Detect which cell encompasses the target text, then output its [X, Y] center coordinate. 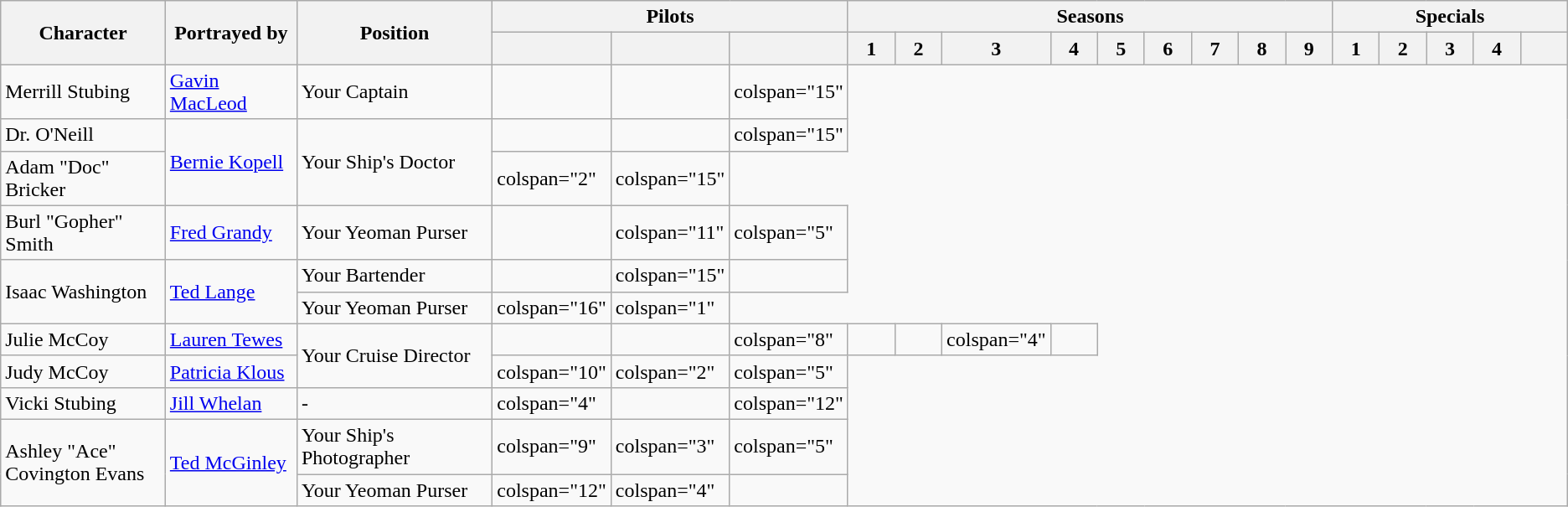
Your Captain [394, 92]
Isaac Washington [84, 292]
Ashley "Ace"Covington Evans [84, 463]
Bernie Kopell [231, 163]
colspan="11" [670, 233]
colspan="9" [552, 446]
Position [394, 33]
Dr. O'Neill [84, 135]
Vicki Stubing [84, 403]
Specials [1451, 17]
Patricia Klous [231, 371]
Fred Grandy [231, 233]
Merrill Stubing [84, 92]
- [394, 403]
Seasons [1090, 17]
Portrayed by [231, 33]
Julie McCoy [84, 339]
colspan="10" [552, 371]
Your Cruise Director [394, 355]
Judy McCoy [84, 371]
colspan="3" [670, 446]
7 [1215, 49]
Ted Lange [231, 292]
Your Ship's Photographer [394, 446]
8 [1261, 49]
6 [1168, 49]
Burl "Gopher" Smith [84, 233]
Ted McGinley [231, 463]
Adam "Doc" Bricker [84, 178]
Pilots [670, 17]
colspan="1" [670, 308]
Jill Whelan [231, 403]
Character [84, 33]
Your Bartender [394, 276]
colspan="8" [789, 339]
Your Ship's Doctor [394, 163]
9 [1309, 49]
5 [1121, 49]
Lauren Tewes [231, 339]
Gavin MacLeod [231, 92]
colspan="16" [552, 308]
